Search for the cell housing the specified text and yield its [X, Y] center coordinate. 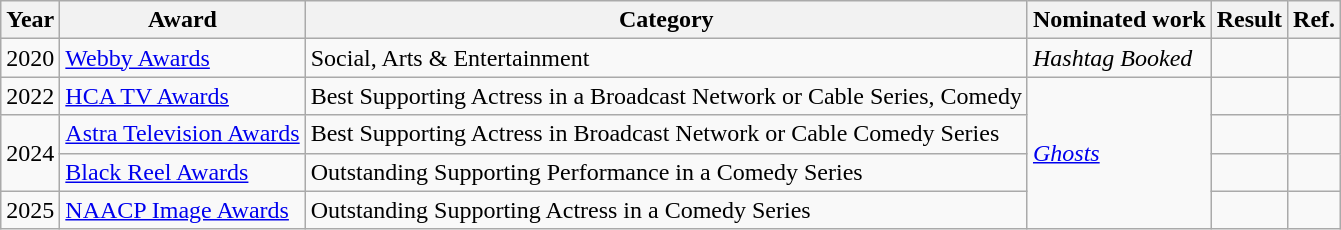
Best Supporting Actress in a Broadcast Network or Cable Series, Comedy [666, 96]
2020 [30, 58]
Hashtag Booked [1119, 58]
2025 [30, 210]
NAACP Image Awards [182, 210]
Year [30, 20]
Ref. [1314, 20]
Astra Television Awards [182, 134]
Award [182, 20]
Nominated work [1119, 20]
Outstanding Supporting Performance in a Comedy Series [666, 172]
2022 [30, 96]
Social, Arts & Entertainment [666, 58]
Webby Awards [182, 58]
HCA TV Awards [182, 96]
Black Reel Awards [182, 172]
Outstanding Supporting Actress in a Comedy Series [666, 210]
Best Supporting Actress in Broadcast Network or Cable Comedy Series [666, 134]
Ghosts [1119, 153]
Result [1249, 20]
2024 [30, 153]
Category [666, 20]
